Return [X, Y] of the center of cell containing provided text 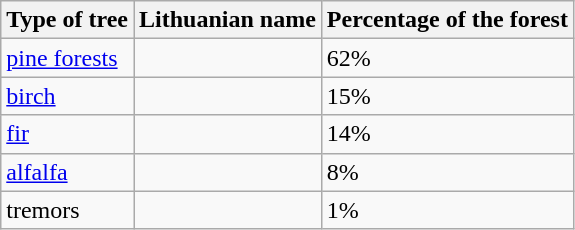
14% [447, 134]
alfalfa [68, 172]
pine forests [68, 58]
8% [447, 172]
1% [447, 210]
Type of tree [68, 20]
15% [447, 96]
Lithuanian name [228, 20]
fir [68, 134]
tremors [68, 210]
birch [68, 96]
62% [447, 58]
Percentage of the forest [447, 20]
